Output the [X, Y] coordinate of the center of the cell containing the given text.  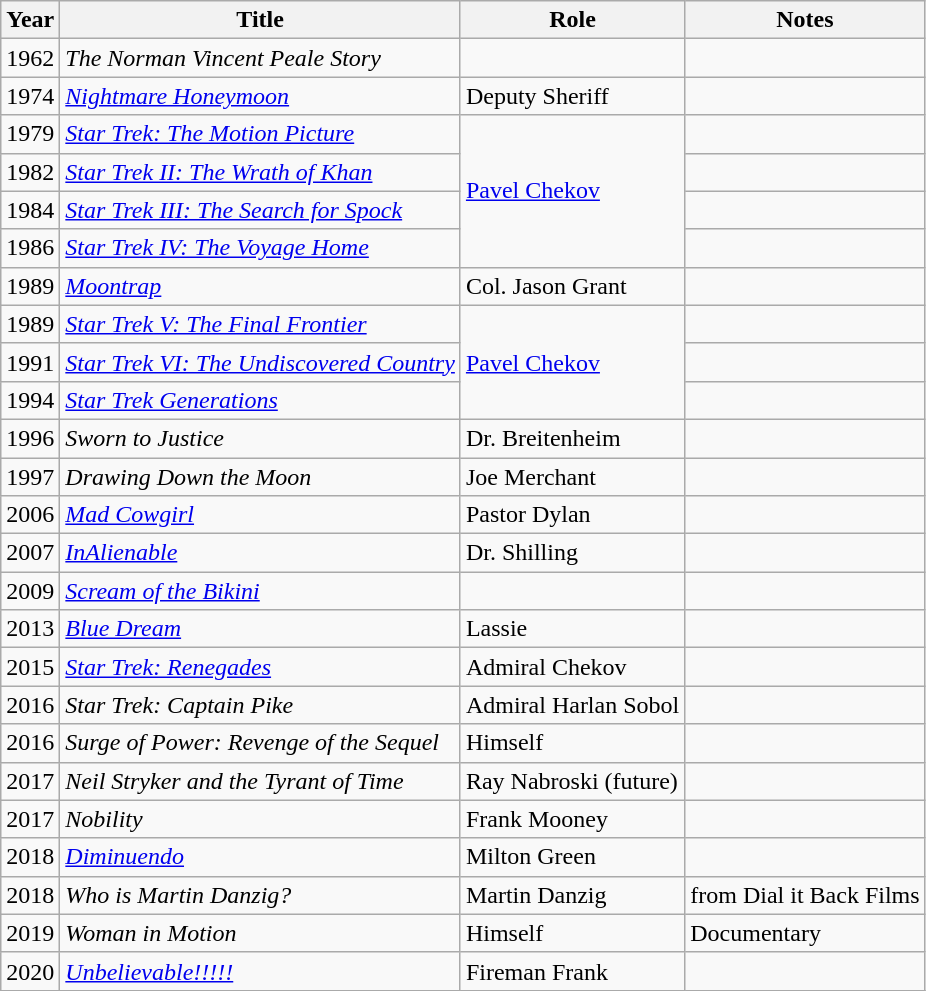
The Norman Vincent Peale Story [260, 58]
2006 [30, 515]
Documentary [805, 933]
Col. Jason Grant [572, 286]
Star Trek: Captain Pike [260, 705]
Nightmare Honeymoon [260, 96]
Fireman Frank [572, 971]
Mad Cowgirl [260, 515]
Star Trek IV: The Voyage Home [260, 248]
1982 [30, 172]
Neil Stryker and the Tyrant of Time [260, 781]
1962 [30, 58]
Star Trek Generations [260, 400]
Star Trek II: The Wrath of Khan [260, 172]
Blue Dream [260, 629]
Pastor Dylan [572, 515]
Frank Mooney [572, 819]
Role [572, 20]
1991 [30, 362]
Sworn to Justice [260, 438]
Star Trek V: The Final Frontier [260, 324]
1974 [30, 96]
Milton Green [572, 857]
Notes [805, 20]
Admiral Harlan Sobol [572, 705]
Lassie [572, 629]
Dr. Shilling [572, 553]
Who is Martin Danzig? [260, 895]
1997 [30, 477]
Dr. Breitenheim [572, 438]
Joe Merchant [572, 477]
InAlienable [260, 553]
Unbelievable!!!!! [260, 971]
1979 [30, 134]
Star Trek: The Motion Picture [260, 134]
Nobility [260, 819]
1994 [30, 400]
Year [30, 20]
2013 [30, 629]
Star Trek VI: The Undiscovered Country [260, 362]
Woman in Motion [260, 933]
Deputy Sheriff [572, 96]
1984 [30, 210]
1996 [30, 438]
Surge of Power: Revenge of the Sequel [260, 743]
Scream of the Bikini [260, 591]
from Dial it Back Films [805, 895]
2020 [30, 971]
2015 [30, 667]
Admiral Chekov [572, 667]
2009 [30, 591]
Ray Nabroski (future) [572, 781]
Diminuendo [260, 857]
Drawing Down the Moon [260, 477]
Title [260, 20]
2019 [30, 933]
1986 [30, 248]
Moontrap [260, 286]
Martin Danzig [572, 895]
2007 [30, 553]
Star Trek: Renegades [260, 667]
Star Trek III: The Search for Spock [260, 210]
